Extract the (X, Y) coordinate from the center of the cell holding the provided text.  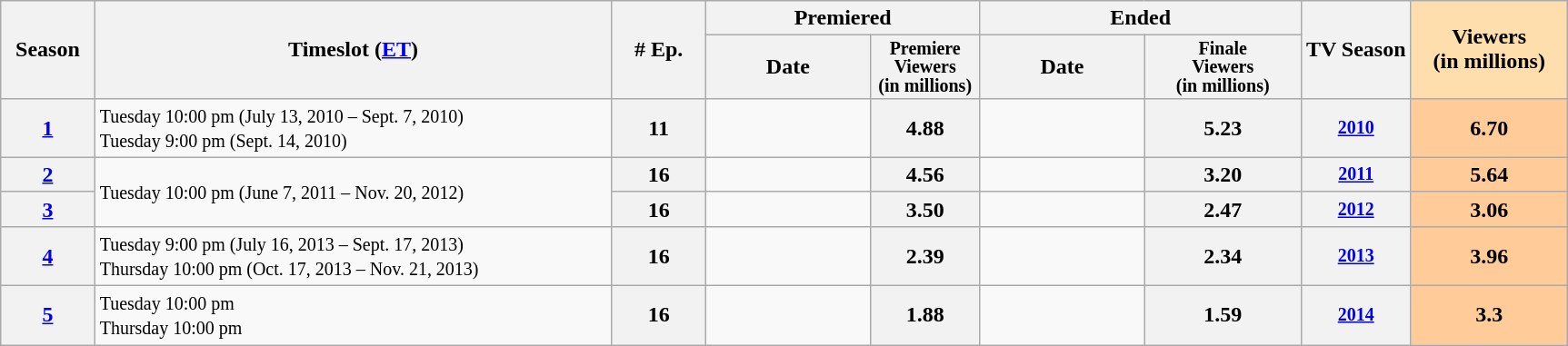
5.64 (1489, 174)
3.96 (1489, 256)
2 (47, 174)
Timeslot (ET) (353, 50)
4.88 (925, 127)
4.56 (925, 174)
Tuesday 10:00 pm (June 7, 2011 – Nov. 20, 2012) (353, 192)
Tuesday 10:00 pmThursday 10:00 pm (353, 316)
3.20 (1223, 174)
1.59 (1223, 316)
Premiered (843, 18)
2010 (1356, 127)
6.70 (1489, 127)
5.23 (1223, 127)
3.06 (1489, 209)
2.39 (925, 256)
Ended (1140, 18)
3.50 (925, 209)
2.47 (1223, 209)
5 (47, 316)
3 (47, 209)
4 (47, 256)
Tuesday 9:00 pm (July 16, 2013 – Sept. 17, 2013)Thursday 10:00 pm (Oct. 17, 2013 – Nov. 21, 2013) (353, 256)
2.34 (1223, 256)
1.88 (925, 316)
FinaleViewers(in millions) (1223, 67)
2014 (1356, 316)
TV Season (1356, 50)
Season (47, 50)
PremiereViewers(in millions) (925, 67)
Tuesday 10:00 pm (July 13, 2010 – Sept. 7, 2010)Tuesday 9:00 pm (Sept. 14, 2010) (353, 127)
11 (658, 127)
2012 (1356, 209)
3.3 (1489, 316)
2013 (1356, 256)
1 (47, 127)
2011 (1356, 174)
Viewers(in millions) (1489, 50)
# Ep. (658, 50)
